Scan for the cell matching the given text and deliver its [X, Y] coordinate at center. 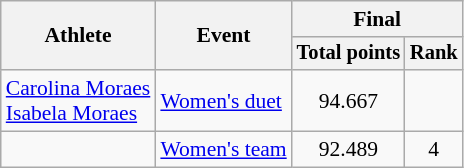
Women's team [223, 150]
Rank [434, 54]
94.667 [348, 100]
Athlete [78, 36]
Total points [348, 54]
Final [378, 19]
4 [434, 150]
Carolina MoraesIsabela Moraes [78, 100]
Event [223, 36]
92.489 [348, 150]
Women's duet [223, 100]
